Extract the [x, y] coordinate from the center of the cell holding the provided text.  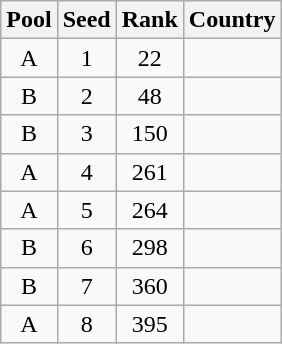
8 [86, 324]
3 [86, 134]
6 [86, 248]
Rank [150, 20]
2 [86, 96]
48 [150, 96]
Seed [86, 20]
7 [86, 286]
Pool [29, 20]
395 [150, 324]
360 [150, 286]
5 [86, 210]
1 [86, 58]
150 [150, 134]
22 [150, 58]
264 [150, 210]
261 [150, 172]
Country [232, 20]
298 [150, 248]
4 [86, 172]
